Return (x, y) of the center of cell containing provided text 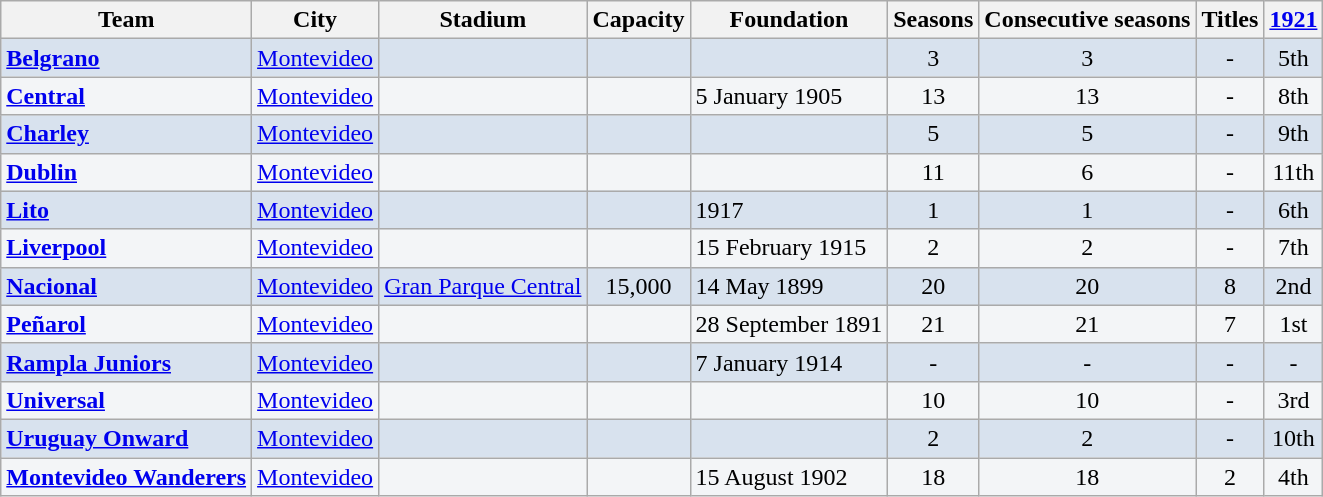
7 January 1914 (789, 362)
1st (1294, 324)
14 May 1899 (789, 286)
28 September 1891 (789, 324)
City (316, 20)
Lito (126, 210)
Nacional (126, 286)
15 August 1902 (789, 477)
15 February 1915 (789, 248)
Consecutive seasons (1088, 20)
Liverpool (126, 248)
Dublin (126, 172)
Central (126, 96)
8th (1294, 96)
Charley (126, 134)
Universal (126, 400)
7 (1230, 324)
6th (1294, 210)
11 (934, 172)
3rd (1294, 400)
11th (1294, 172)
6 (1088, 172)
Team (126, 20)
Titles (1230, 20)
Uruguay Onward (126, 438)
1921 (1294, 20)
Foundation (789, 20)
4th (1294, 477)
Montevideo Wanderers (126, 477)
15,000 (638, 286)
8 (1230, 286)
Rampla Juniors (126, 362)
Seasons (934, 20)
7th (1294, 248)
2nd (1294, 286)
9th (1294, 134)
5th (1294, 58)
Stadium (483, 20)
10th (1294, 438)
5 January 1905 (789, 96)
1917 (789, 210)
Belgrano (126, 58)
Peñarol (126, 324)
Gran Parque Central (483, 286)
Capacity (638, 20)
